Output the [x, y] coordinate of the center of the cell containing the given text.  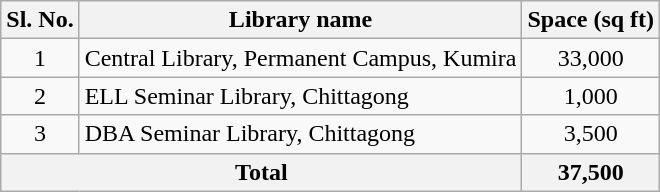
3 [40, 134]
Library name [300, 20]
37,500 [591, 172]
Central Library, Permanent Campus, Kumira [300, 58]
2 [40, 96]
DBA Seminar Library, Chittagong [300, 134]
Space (sq ft) [591, 20]
ELL Seminar Library, Chittagong [300, 96]
Total [262, 172]
33,000 [591, 58]
3,500 [591, 134]
1,000 [591, 96]
Sl. No. [40, 20]
1 [40, 58]
